From the cell containing the given text, extract its center point as [X, Y] coordinate. 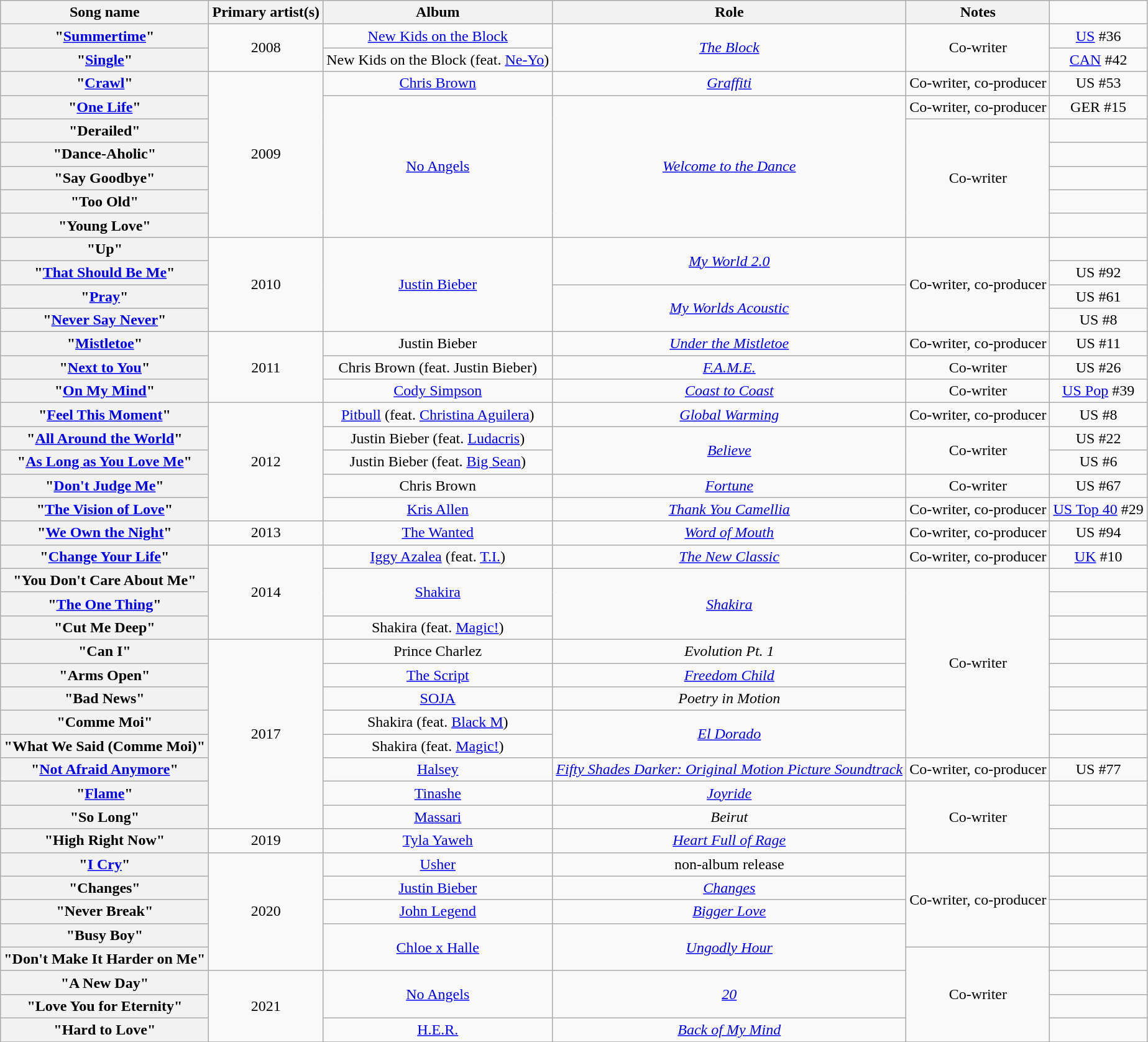
"Change Your Life" [104, 556]
Global Warming [730, 415]
"You Don't Care About Me" [104, 580]
"Don't Judge Me" [104, 486]
GER #15 [1098, 107]
"Flame" [104, 793]
Freedom Child [730, 675]
"Young Love" [104, 225]
"Hard to Love" [104, 1030]
US #26 [1098, 367]
Album [438, 12]
"The One Thing" [104, 604]
New Kids on the Block [438, 36]
"Not Afraid Anymore" [104, 770]
US #61 [1098, 297]
Notes [978, 12]
"Busy Boy" [104, 935]
Chris Brown (feat. Justin Bieber) [438, 367]
"Say Goodbye" [104, 178]
Song name [104, 12]
My World 2.0 [730, 260]
2011 [266, 367]
Kris Allen [438, 509]
"That Should Be Me" [104, 272]
"Comme Moi" [104, 722]
2019 [266, 841]
"Never Say Never" [104, 320]
"Cut Me Deep" [104, 627]
Cody Simpson [438, 391]
US #11 [1098, 344]
Changes [730, 888]
"Changes" [104, 888]
New Kids on the Block (feat. Ne-Yo) [438, 60]
US #53 [1098, 83]
Pitbull (feat. Christina Aguilera) [438, 415]
Joyride [730, 793]
US #6 [1098, 462]
The Script [438, 675]
"As Long as You Love Me" [104, 462]
"Too Old" [104, 201]
2010 [266, 284]
The Block [730, 48]
Justin Bieber (feat. Ludacris) [438, 438]
US #77 [1098, 770]
Prince Charlez [438, 651]
Coast to Coast [730, 391]
CAN #42 [1098, 60]
US #36 [1098, 36]
"Arms Open" [104, 675]
2017 [266, 734]
H.E.R. [438, 1030]
"Pray" [104, 297]
Poetry in Motion [730, 699]
Graffiti [730, 83]
"Bad News" [104, 699]
"I Cry" [104, 864]
"Never Break" [104, 911]
"All Around the World" [104, 438]
Bigger Love [730, 911]
Primary artist(s) [266, 12]
Beirut [730, 817]
2012 [266, 462]
Chloe x Halle [438, 947]
John Legend [438, 911]
Tyla Yaweh [438, 841]
Fifty Shades Darker: Original Motion Picture Soundtrack [730, 770]
"Don't Make It Harder on Me" [104, 959]
Under the Mistletoe [730, 344]
Justin Bieber (feat. Big Sean) [438, 462]
US #22 [1098, 438]
"Mistletoe" [104, 344]
Halsey [438, 770]
"Dance-Aholic" [104, 154]
2014 [266, 592]
Ungodly Hour [730, 947]
Iggy Azalea (feat. T.I.) [438, 556]
"Next to You" [104, 367]
Back of My Mind [730, 1030]
US Pop #39 [1098, 391]
US #94 [1098, 533]
El Dorado [730, 734]
Thank You Camellia [730, 509]
"So Long" [104, 817]
"On My Mind" [104, 391]
Tinashe [438, 793]
The New Classic [730, 556]
My Worlds Acoustic [730, 308]
2021 [266, 1006]
Role [730, 12]
UK #10 [1098, 556]
F.A.M.E. [730, 367]
Shakira (feat. Black M) [438, 722]
Word of Mouth [730, 533]
"One Life" [104, 107]
"Feel This Moment" [104, 415]
Massari [438, 817]
"What We Said (Comme Moi)" [104, 746]
"We Own the Night" [104, 533]
The Wanted [438, 533]
2008 [266, 48]
Welcome to the Dance [730, 166]
"Crawl" [104, 83]
"Up" [104, 249]
20 [730, 994]
2013 [266, 533]
Usher [438, 864]
2020 [266, 911]
2009 [266, 154]
"Derailed" [104, 131]
Evolution Pt. 1 [730, 651]
"A New Day" [104, 982]
Fortune [730, 486]
"The Vision of Love" [104, 509]
US #67 [1098, 486]
"High Right Now" [104, 841]
Believe [730, 450]
"Love You for Eternity" [104, 1006]
non-album release [730, 864]
Heart Full of Rage [730, 841]
"Summertime" [104, 36]
US Top 40 #29 [1098, 509]
"Single" [104, 60]
SOJA [438, 699]
US #92 [1098, 272]
"Can I" [104, 651]
